From the cell containing the given text, extract its center point as [x, y] coordinate. 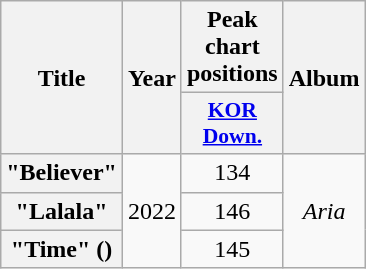
Aria [324, 211]
"Believer" [62, 173]
Title [62, 78]
"Time" () [62, 249]
Album [324, 78]
Peak chart positions [232, 47]
Year [152, 78]
"Lalala" [62, 211]
KORDown. [232, 124]
145 [232, 249]
134 [232, 173]
146 [232, 211]
2022 [152, 211]
